Search for the cell housing the specified text and yield its (x, y) center coordinate. 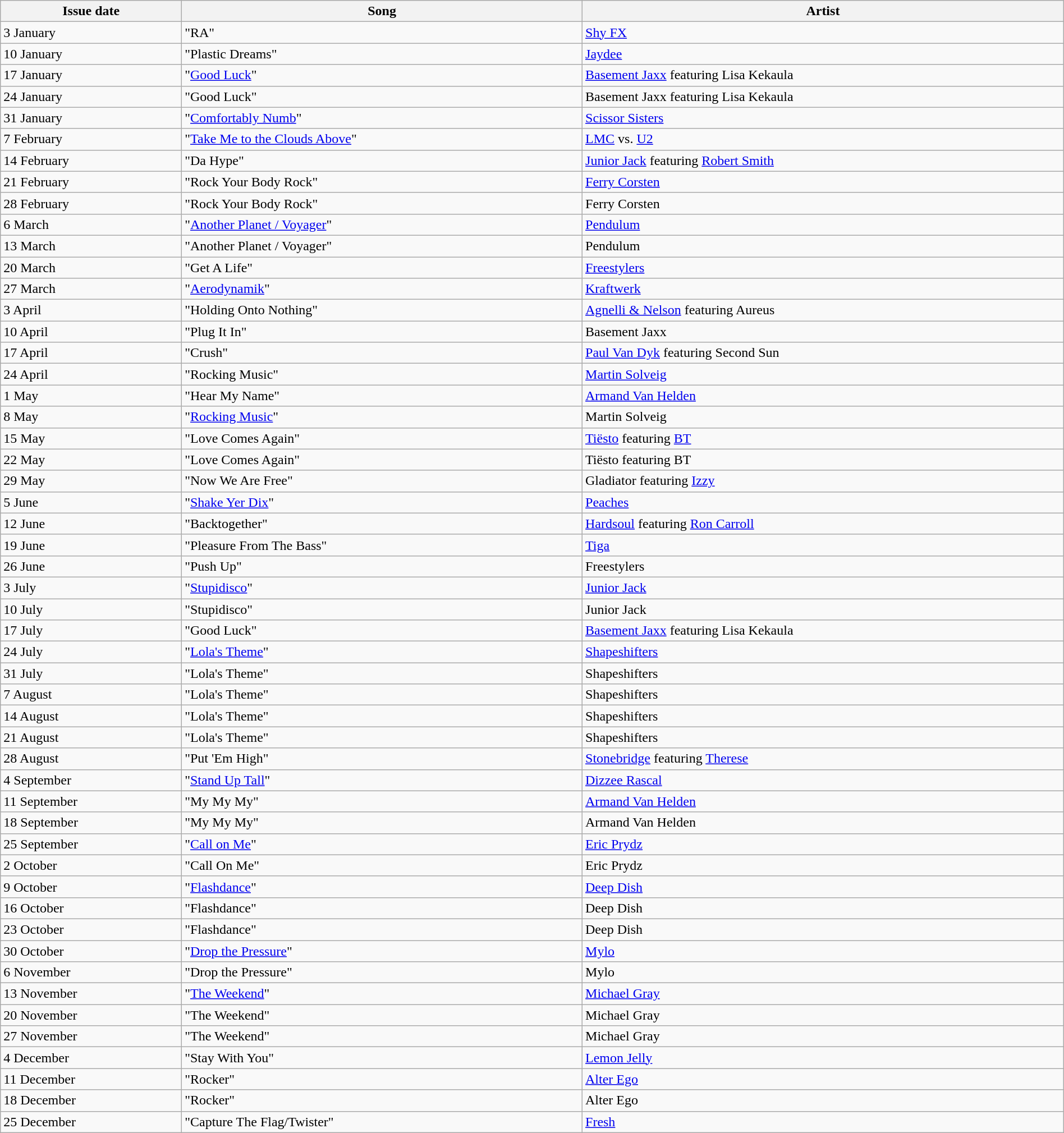
"Holding Onto Nothing" (382, 310)
30 October (91, 951)
"Plug It In" (382, 332)
20 March (91, 268)
"Comfortably Numb" (382, 118)
LMC vs. U2 (823, 139)
2 October (91, 865)
Hardsoul featuring Ron Carroll (823, 524)
22 May (91, 460)
"Call on Me" (382, 844)
Issue date (91, 11)
27 March (91, 289)
26 June (91, 566)
5 June (91, 502)
19 June (91, 545)
3 April (91, 310)
Agnelli & Nelson featuring Aureus (823, 310)
Junior Jack featuring Robert Smith (823, 160)
29 May (91, 481)
"Call On Me" (382, 865)
"Pleasure From The Bass" (382, 545)
"Plastic Dreams" (382, 54)
10 April (91, 332)
"Aerodynamik" (382, 289)
14 August (91, 716)
Kraftwerk (823, 289)
Shy FX (823, 33)
31 January (91, 118)
25 December (91, 1122)
Paul Van Dyk featuring Second Sun (823, 353)
28 August (91, 759)
6 March (91, 224)
11 September (91, 801)
Gladiator featuring Izzy (823, 481)
21 August (91, 737)
"Now We Are Free" (382, 481)
10 January (91, 54)
17 July (91, 631)
Artist (823, 11)
Lemon Jelly (823, 1058)
16 October (91, 908)
Jaydee (823, 54)
23 October (91, 929)
Peaches (823, 502)
20 November (91, 1015)
27 November (91, 1036)
13 November (91, 994)
"Crush" (382, 353)
24 July (91, 652)
7 August (91, 695)
4 September (91, 780)
"Capture The Flag/Twister" (382, 1122)
"Stand Up Tall" (382, 780)
"Hear My Name" (382, 396)
6 November (91, 973)
18 December (91, 1100)
25 September (91, 844)
1 May (91, 396)
17 April (91, 353)
"Get A Life" (382, 268)
Stonebridge featuring Therese (823, 759)
9 October (91, 887)
"Push Up" (382, 566)
Song (382, 11)
14 February (91, 160)
"Stay With You" (382, 1058)
Tiga (823, 545)
Fresh (823, 1122)
"Take Me to the Clouds Above" (382, 139)
Dizzee Rascal (823, 780)
"Shake Yer Dix" (382, 502)
11 December (91, 1079)
3 July (91, 588)
"Backtogether" (382, 524)
8 May (91, 417)
28 February (91, 203)
21 February (91, 182)
Basement Jaxx (823, 332)
7 February (91, 139)
3 January (91, 33)
"Put 'Em High" (382, 759)
31 July (91, 673)
4 December (91, 1058)
Scissor Sisters (823, 118)
12 June (91, 524)
24 April (91, 374)
15 May (91, 438)
13 March (91, 246)
10 July (91, 609)
"Da Hype" (382, 160)
"RA" (382, 33)
18 September (91, 823)
24 January (91, 97)
17 January (91, 75)
